Locate the cell with the specified text and output its [X, Y] center coordinate. 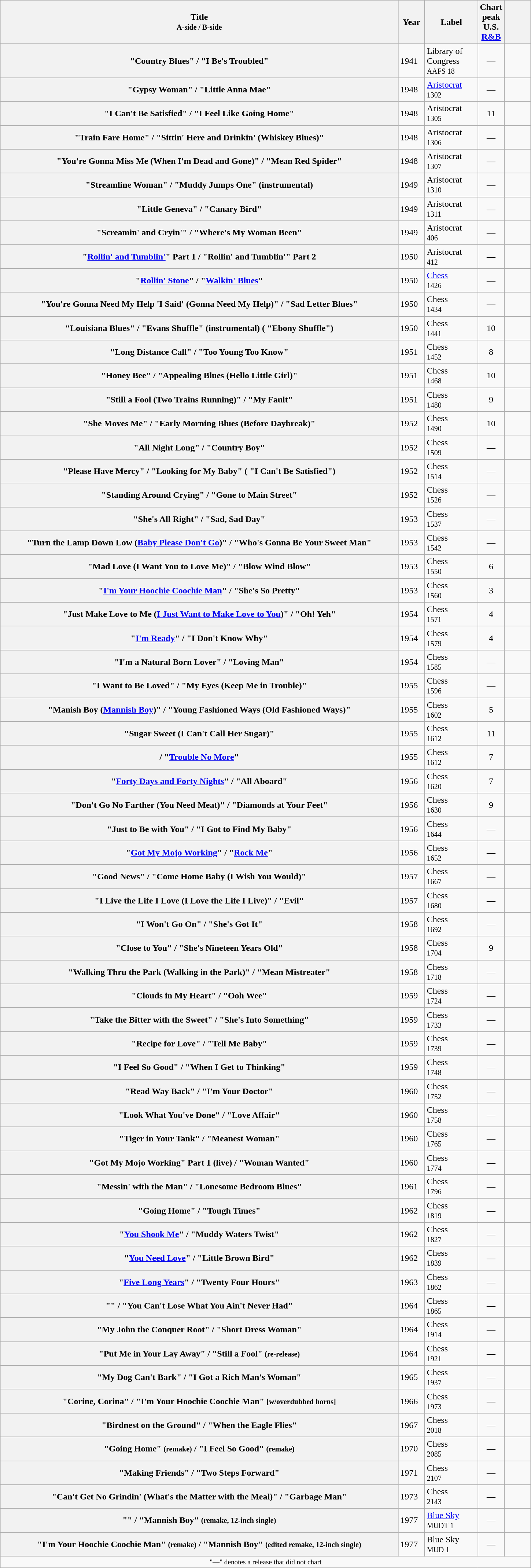
Chess 1452 [451, 352]
Chess 1758 [451, 1115]
6 [491, 567]
"" / "Mannish Boy" (remake, 12-inch single) [199, 1520]
"She Moves Me" / "Early Morning Blues (Before Daybreak)" [199, 424]
Blue Sky MUD 1 [451, 1545]
"Recipe for Love" / "Tell Me Baby" [199, 1043]
"Still a Fool (Two Trains Running)" / "My Fault" [199, 400]
Chess 1733 [451, 1020]
"I Want to Be Loved" / "My Eyes (Keep Me in Trouble)" [199, 685]
"You Need Love" / "Little Brown Bird" [199, 1258]
"Good News" / "Come Home Baby (I Wish You Would)" [199, 877]
Chess 1667 [451, 877]
Chess 1526 [451, 495]
"Corine, Corina" / "I'm Your Hoochie Coochie Man" [w/overdubbed horns] [199, 1401]
Chess 1560 [451, 590]
Label [451, 22]
Chess 1865 [451, 1306]
1941 [412, 61]
Chess 1537 [451, 519]
TitleA-side / B-side [199, 22]
"My Dog Can't Bark" / "I Got a Rich Man's Woman" [199, 1377]
"Going Home" (remake) / "I Feel So Good" (remake) [199, 1449]
1961 [412, 1187]
"Read Way Back" / "I'm Your Doctor" [199, 1091]
"Messin' with the Man" / "Lonesome Bedroom Blues" [199, 1187]
"I Feel So Good" / "When I Get to Thinking" [199, 1067]
Chess 1490 [451, 424]
Chess 1550 [451, 567]
Chess 1862 [451, 1282]
"Louisiana Blues" / "Evans Shuffle" (instrumental) ( "Ebony Shuffle") [199, 328]
"Turn the Lamp Down Low (Baby Please Don't Go)" / "Who's Gonna Be Your Sweet Man" [199, 542]
Chess 1739 [451, 1043]
"I'm Ready" / "I Don't Know Why" [199, 638]
Chess 1718 [451, 972]
Chess 1819 [451, 1210]
"Mad Love (I Want You to Love Me)" / "Blow Wind Blow" [199, 567]
Year [412, 22]
"You're Gonna Miss Me (When I'm Dead and Gone)" / "Mean Red Spider" [199, 161]
"Train Fare Home" / "Sittin' Here and Drinkin' (Whiskey Blues)" [199, 137]
"Tiger in Your Tank" / "Meanest Woman" [199, 1139]
"Making Friends" / "Two Steps Forward" [199, 1473]
Chess 1827 [451, 1234]
Chess 1571 [451, 614]
Chess 1509 [451, 447]
5 [491, 710]
Chess 1602 [451, 710]
Chess 1973 [451, 1401]
"Put Me in Your Lay Away" / "Still a Fool" (re-release) [199, 1353]
"Don't Go No Farther (You Need Meat)" / "Diamonds at Your Feet" [199, 805]
"You Shook Me" / "Muddy Waters Twist" [199, 1234]
Chess 1765 [451, 1139]
Aristocrat 1305 [451, 114]
"Take the Bitter with the Sweet" / "She's Into Something" [199, 1020]
"I Live the Life I Love (I Love the Life I Live)" / "Evil" [199, 900]
Aristocrat 1306 [451, 137]
/ "Trouble No More" [199, 757]
"Five Long Years" / "Twenty Four Hours" [199, 1282]
"Long Distance Call" / "Too Young Too Know" [199, 352]
Chess 1752 [451, 1091]
"Manish Boy (Mannish Boy)" / "Young Fashioned Ways (Old Fashioned Ways)" [199, 710]
"Got My Mojo Working" Part 1 (live) / "Woman Wanted" [199, 1163]
"I Can't Be Satisfied" / "I Feel Like Going Home" [199, 114]
Chess 1542 [451, 542]
Chess 1630 [451, 805]
Aristocrat 1302 [451, 89]
Chess 2143 [451, 1497]
Chess 1514 [451, 471]
"You're Gonna Need My Help 'I Said' (Gonna Need My Help)" / "Sad Letter Blues" [199, 304]
"All Night Long" / "Country Boy" [199, 447]
"My John the Conquer Root" / "Short Dress Woman" [199, 1330]
"Country Blues" / "I Be's Troubled" [199, 61]
Chess 1426 [451, 280]
"She's All Right" / "Sad, Sad Day" [199, 519]
Aristocrat 406 [451, 232]
"Just Make Love to Me (I Just Want to Make Love to You)" / "Oh! Yeh" [199, 614]
Library of Congress AAFS 18 [451, 61]
Chess 1704 [451, 948]
"Rollin' and Tumblin'" Part 1 / "Rollin' and Tumblin'" Part 2 [199, 257]
Chess 2107 [451, 1473]
Chess 1680 [451, 900]
Chess 1774 [451, 1163]
Chess 1579 [451, 638]
8 [491, 352]
Chess 1937 [451, 1377]
"Little Geneva" / "Canary Bird" [199, 209]
"Sugar Sweet (I Can't Call Her Sugar)" [199, 734]
3 [491, 590]
"Just to Be with You" / "I Got to Find My Baby" [199, 829]
1965 [412, 1377]
Chess 1480 [451, 400]
Aristocrat 1307 [451, 161]
Chess 1748 [451, 1067]
Chess 1434 [451, 304]
1967 [412, 1425]
1963 [412, 1282]
"I'm Your Hoochie Coochie Man" / "She's So Pretty" [199, 590]
"Honey Bee" / "Appealing Blues (Hello Little Girl)" [199, 376]
Chess 1644 [451, 829]
"Close to You" / "She's Nineteen Years Old" [199, 948]
"" / "You Can't Lose What You Ain't Never Had" [199, 1306]
"Screamin' and Cryin'" / "Where's My Woman Been" [199, 232]
Chess 1914 [451, 1330]
"Standing Around Crying" / "Gone to Main Street" [199, 495]
Chess 1796 [451, 1187]
Chess 1921 [451, 1353]
"Got My Mojo Working" / "Rock Me" [199, 853]
Chess 1620 [451, 781]
"Clouds in My Heart" / "Ooh Wee" [199, 995]
"—" denotes a release that did not chart [266, 1562]
"I'm Your Hoochie Coochie Man" (remake) / "Mannish Boy" (edited remake, 12-inch single) [199, 1545]
1966 [412, 1401]
"Gypsy Woman" / "Little Anna Mae" [199, 89]
"Can't Get No Grindin' (What's the Matter with the Meal)" / "Garbage Man" [199, 1497]
"I Won't Go On" / "She's Got It" [199, 924]
Chess 1692 [451, 924]
Chess 1441 [451, 328]
"Please Have Mercy" / "Looking for My Baby" ( "I Can't Be Satisfied") [199, 471]
"Rollin' Stone" / "Walkin' Blues" [199, 280]
Chess 1596 [451, 685]
Aristocrat 1310 [451, 185]
Chess 1468 [451, 376]
Chess 1652 [451, 853]
"I'm a Natural Born Lover" / "Loving Man" [199, 662]
Blue Sky MUDT 1 [451, 1520]
"Going Home" / "Tough Times" [199, 1210]
1971 [412, 1473]
"Walking Thru the Park (Walking in the Park)" / "Mean Mistreater" [199, 972]
Chess 2085 [451, 1449]
1970 [412, 1449]
Chess 2018 [451, 1425]
"Birdnest on the Ground" / "When the Eagle Flies" [199, 1425]
ChartpeakU.S.R&B [491, 22]
Chess 1839 [451, 1258]
Aristocrat 412 [451, 257]
1973 [412, 1497]
Chess 1585 [451, 662]
"Look What You've Done" / "Love Affair" [199, 1115]
Chess 1724 [451, 995]
"Streamline Woman" / "Muddy Jumps One" (instrumental) [199, 185]
Aristocrat 1311 [451, 209]
"Forty Days and Forty Nights" / "All Aboard" [199, 781]
